Identify which cell holds the provided text, then report its (X, Y) central coordinate. 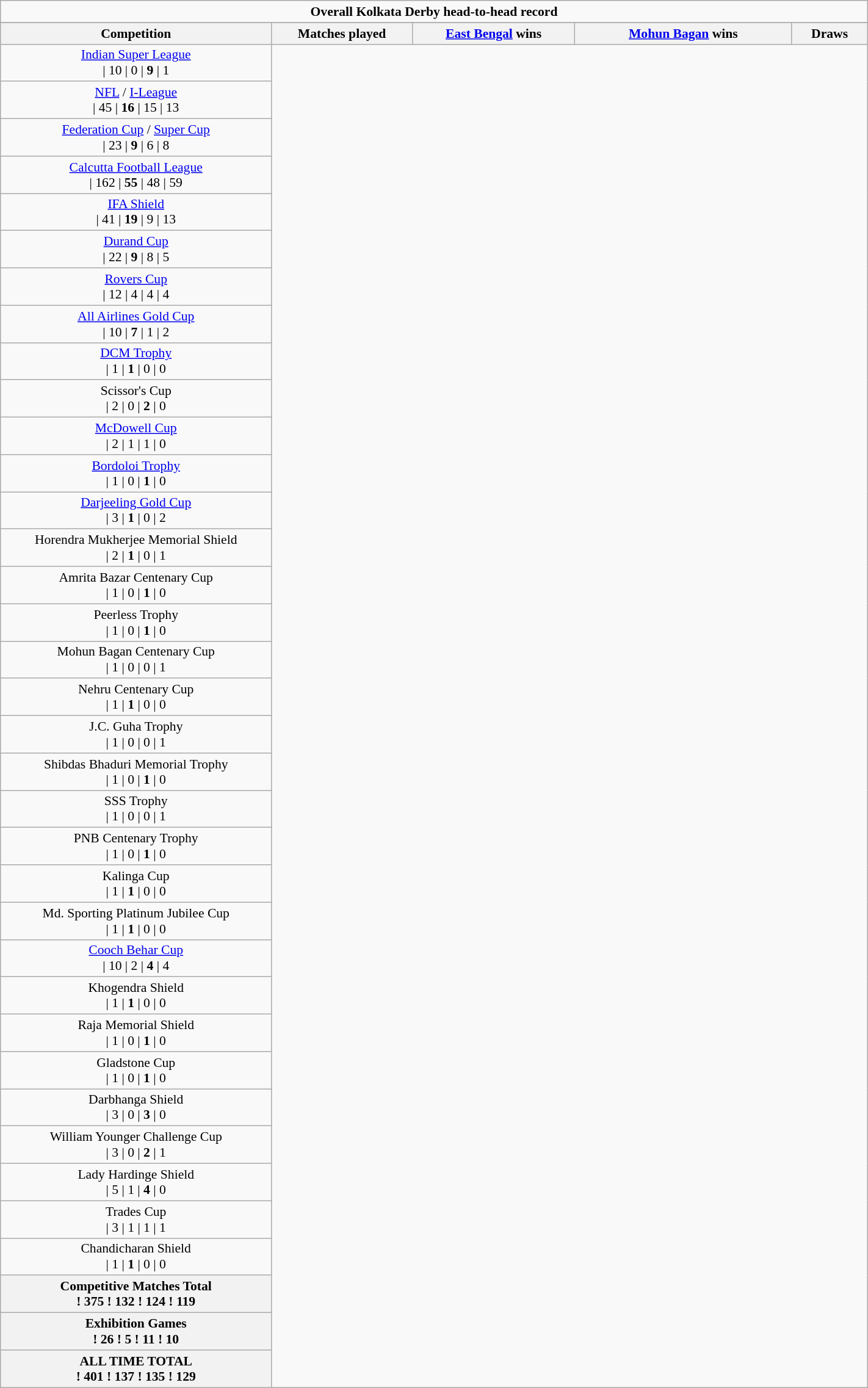
Competition (136, 34)
Calcutta Football League | 162 | 55 | 48 | 59 (136, 175)
Competitive Matches Total! 375 ! 132 ! 124 ! 119 (136, 1294)
All Airlines Gold Cup| 10 | 7 | 1 | 2 (136, 324)
Peerless Trophy| 1 | 0 | 1 | 0 (136, 623)
ALL TIME TOTAL! 401 ! 137 ! 135 ! 129 (136, 1368)
Rovers Cup| 12 | 4 | 4 | 4 (136, 287)
PNB Centenary Trophy| 1 | 0 | 1 | 0 (136, 846)
Nehru Centenary Cup| 1 | 1 | 0 | 0 (136, 697)
Shibdas Bhaduri Memorial Trophy| 1 | 0 | 1 | 0 (136, 772)
Darjeeling Gold Cup| 3 | 1 | 0 | 2 (136, 510)
East Bengal wins (493, 34)
Kalinga Cup| 1 | 1 | 0 | 0 (136, 884)
IFA Shield | 41 | 19 | 9 | 13 (136, 212)
Darbhanga Shield| 3 | 0 | 3 | 0 (136, 1107)
Lady Hardinge Shield| 5 | 1 | 4 | 0 (136, 1182)
Matches played (342, 34)
Khogendra Shield| 1 | 1 | 0 | 0 (136, 996)
Chandicharan Shield| 1 | 1 | 0 | 0 (136, 1256)
J.C. Guha Trophy| 1 | 0 | 0 | 1 (136, 735)
Horendra Mukherjee Memorial Shield| 2 | 1 | 0 | 1 (136, 548)
Md. Sporting Platinum Jubilee Cup| 1 | 1 | 0 | 0 (136, 920)
Mohun Bagan Centenary Cup| 1 | 0 | 0 | 1 (136, 659)
Raja Memorial Shield| 1 | 0 | 1 | 0 (136, 1033)
Amrita Bazar Centenary Cup| 1 | 0 | 1 | 0 (136, 585)
SSS Trophy| 1 | 0 | 0 | 1 (136, 809)
Mohun Bagan wins (684, 34)
Indian Super League | 10 | 0 | 9 | 1 (136, 62)
Exhibition Games! 26 ! 5 ! 11 ! 10 (136, 1332)
McDowell Cup| 2 | 1 | 1 | 0 (136, 436)
Federation Cup / Super Cup| 23 | 9 | 6 | 8 (136, 138)
Trades Cup| 3 | 1 | 1 | 1 (136, 1220)
William Younger Challenge Cup| 3 | 0 | 2 | 1 (136, 1145)
DCM Trophy| 1 | 1 | 0 | 0 (136, 361)
Durand Cup| 22 | 9 | 8 | 5 (136, 249)
Overall Kolkata Derby head-to-head record (434, 12)
NFL / I-League| 45 | 16 | 15 | 13 (136, 100)
Draws (830, 34)
Gladstone Cup| 1 | 0 | 1 | 0 (136, 1071)
Scissor's Cup| 2 | 0 | 2 | 0 (136, 399)
Cooch Behar Cup| 10 | 2 | 4 | 4 (136, 958)
Bordoloi Trophy| 1 | 0 | 1 | 0 (136, 474)
